Identify which cell holds the provided text, then report its [X, Y] central coordinate. 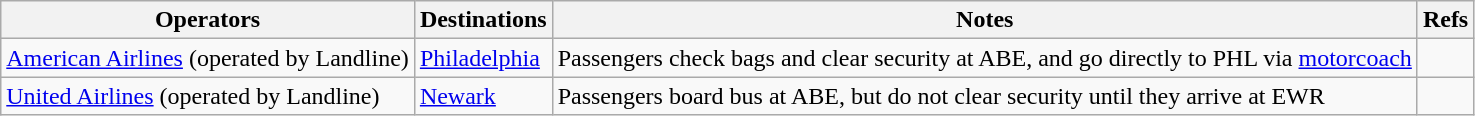
Passengers board bus at ABE, but do not clear security until they arrive at EWR [984, 96]
Refs [1445, 20]
Notes [984, 20]
Passengers check bags and clear security at ABE, and go directly to PHL via motorcoach [984, 58]
United Airlines (operated by Landline) [208, 96]
American Airlines (operated by Landline) [208, 58]
Operators [208, 20]
Philadelphia [483, 58]
Newark [483, 96]
Destinations [483, 20]
